Find where the given text appears and provide that cell's center as (x, y) coordinate. 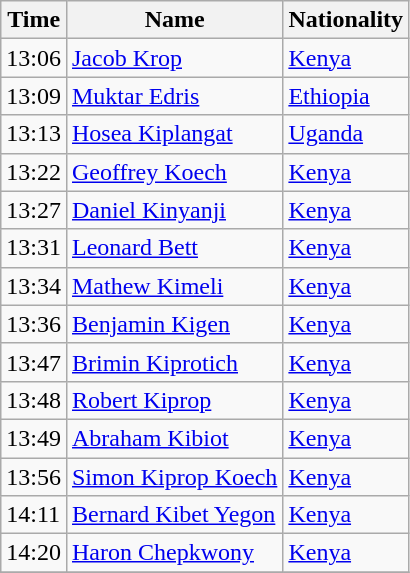
13:56 (34, 477)
Jacob Krop (174, 58)
Mathew Kimeli (174, 286)
14:11 (34, 515)
13:49 (34, 438)
Abraham Kibiot (174, 438)
Ethiopia (346, 96)
Benjamin Kigen (174, 324)
Muktar Edris (174, 96)
Geoffrey Koech (174, 172)
Bernard Kibet Yegon (174, 515)
13:06 (34, 58)
13:22 (34, 172)
13:13 (34, 134)
Brimin Kiprotich (174, 362)
Nationality (346, 20)
Name (174, 20)
Haron Chepkwony (174, 553)
13:34 (34, 286)
13:27 (34, 210)
Robert Kiprop (174, 400)
Time (34, 20)
14:20 (34, 553)
Uganda (346, 134)
13:09 (34, 96)
13:47 (34, 362)
13:31 (34, 248)
13:48 (34, 400)
13:36 (34, 324)
Simon Kiprop Koech (174, 477)
Daniel Kinyanji (174, 210)
Hosea Kiplangat (174, 134)
Leonard Bett (174, 248)
